For the text-containing cell, return its midpoint in (X, Y) coordinate format. 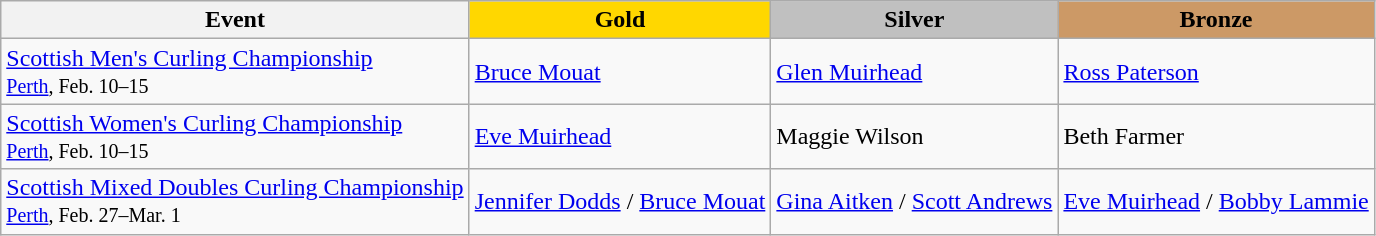
Scottish Women's Curling Championship Perth, Feb. 10–15 (235, 136)
Jennifer Dodds / Bruce Mouat (620, 202)
Gina Aitken / Scott Andrews (914, 202)
Event (235, 20)
Silver (914, 20)
Beth Farmer (1216, 136)
Glen Muirhead (914, 72)
Gold (620, 20)
Bruce Mouat (620, 72)
Bronze (1216, 20)
Scottish Mixed Doubles Curling Championship Perth, Feb. 27–Mar. 1 (235, 202)
Scottish Men's Curling Championship Perth, Feb. 10–15 (235, 72)
Ross Paterson (1216, 72)
Eve Muirhead / Bobby Lammie (1216, 202)
Maggie Wilson (914, 136)
Eve Muirhead (620, 136)
